Return the (x, y) coordinate for the center point of the cell that contains the specified text.  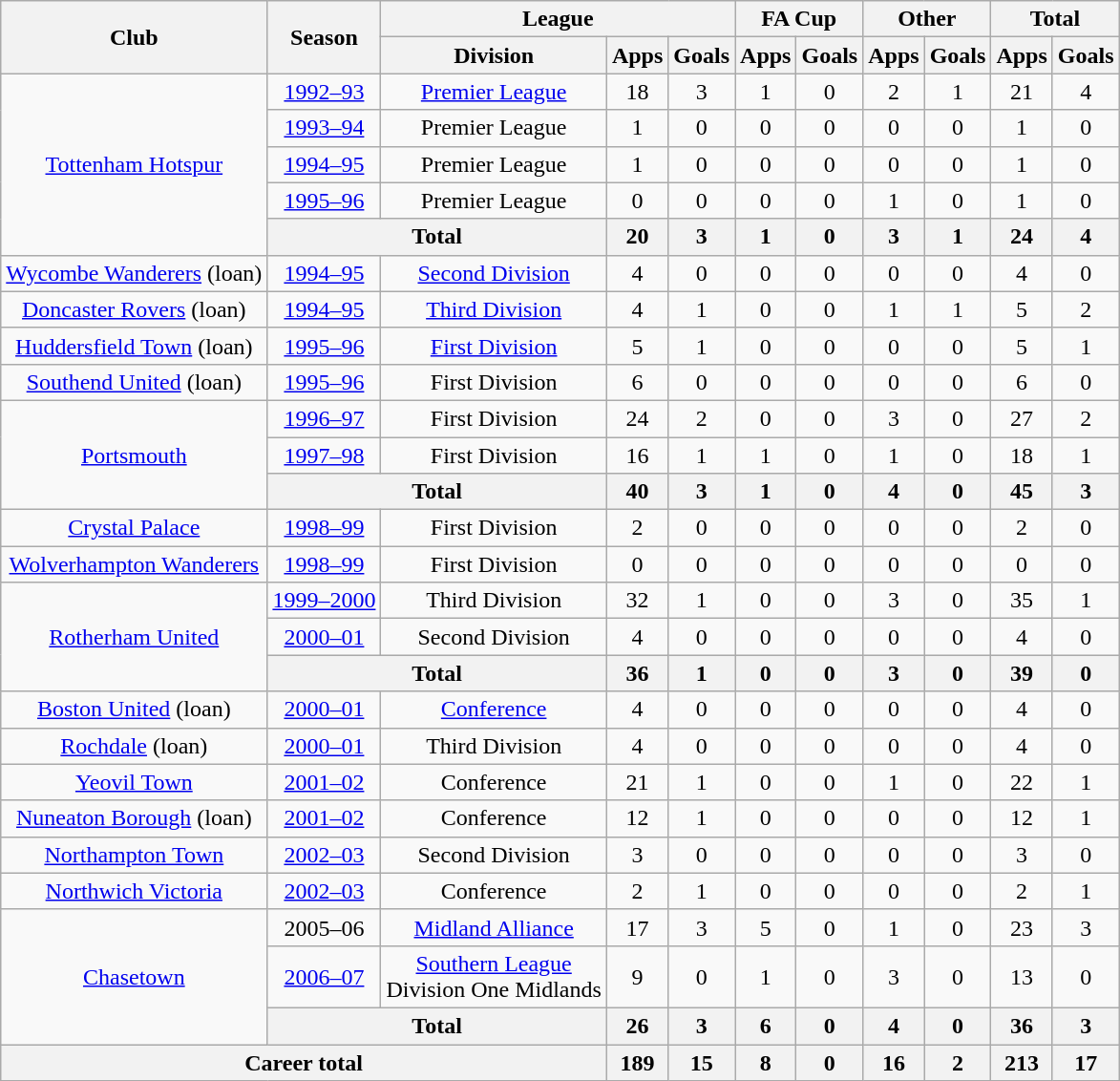
8 (766, 1063)
1996–97 (325, 418)
45 (1022, 492)
1993–94 (325, 128)
1992–93 (325, 92)
39 (1022, 673)
Rochdale (loan) (134, 746)
Yeovil Town (134, 782)
Crystal Palace (134, 528)
213 (1022, 1063)
13 (1022, 976)
FA Cup (799, 19)
40 (637, 492)
Chasetown (134, 976)
Wycombe Wanderers (loan) (134, 273)
26 (637, 1026)
15 (702, 1063)
Rotherham United (134, 637)
League (558, 19)
Midland Alliance (494, 927)
Southend United (loan) (134, 382)
Wolverhampton Wanderers (134, 564)
Career total (304, 1063)
Tottenham Hotspur (134, 164)
Club (134, 37)
32 (637, 601)
Southern LeagueDivision One Midlands (494, 976)
Season (325, 37)
Doncaster Rovers (loan) (134, 309)
Other (927, 19)
Northwich Victoria (134, 891)
1999–2000 (325, 601)
35 (1022, 601)
1997–98 (325, 456)
2006–07 (325, 976)
Division (494, 55)
20 (637, 237)
Northampton Town (134, 855)
Boston United (loan) (134, 710)
189 (637, 1063)
9 (637, 976)
22 (1022, 782)
27 (1022, 418)
Portsmouth (134, 455)
Nuneaton Borough (loan) (134, 818)
Huddersfield Town (loan) (134, 346)
2005–06 (325, 927)
23 (1022, 927)
